For the text-containing cell, return its midpoint in [X, Y] coordinate format. 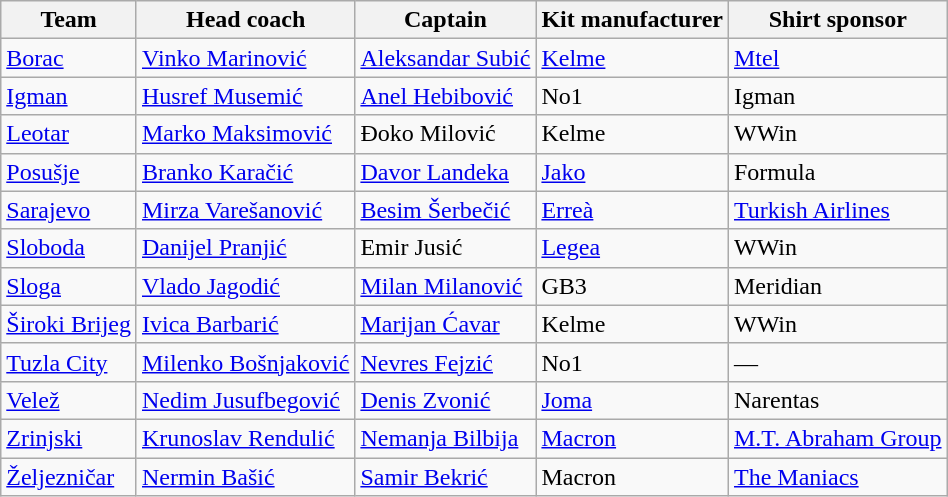
M.T. Abraham Group [838, 438]
Mirza Varešanović [245, 210]
Zrinjski [69, 438]
Milenko Bošnjaković [245, 362]
Borac [69, 58]
Jako [632, 172]
Formula [838, 172]
Nevres Fejzić [446, 362]
Captain [446, 20]
Erreà [632, 210]
Marko Maksimović [245, 134]
Nemanja Bilbija [446, 438]
Aleksandar Subić [446, 58]
Željezničar [69, 477]
Ivica Barbarić [245, 324]
Joma [632, 400]
Kit manufacturer [632, 20]
Davor Landeka [446, 172]
Samir Bekrić [446, 477]
GB3 [632, 286]
Posušje [69, 172]
Krunoslav Rendulić [245, 438]
Sloga [69, 286]
Meridian [838, 286]
Team [69, 20]
Široki Brijeg [69, 324]
Branko Karačić [245, 172]
Danijel Pranjić [245, 248]
Marijan Ćavar [446, 324]
Nedim Jusufbegović [245, 400]
Vlado Jagodić [245, 286]
The Maniacs [838, 477]
Legea [632, 248]
Head coach [245, 20]
Leotar [69, 134]
Đoko Milović [446, 134]
Husref Musemić [245, 96]
Nermin Bašić [245, 477]
Emir Jusić [446, 248]
Sarajevo [69, 210]
Denis Zvonić [446, 400]
Vinko Marinović [245, 58]
Shirt sponsor [838, 20]
Mtel [838, 58]
— [838, 362]
Tuzla City [69, 362]
Besim Šerbečić [446, 210]
Anel Hebibović [446, 96]
Velež [69, 400]
Sloboda [69, 248]
Milan Milanović [446, 286]
Turkish Airlines [838, 210]
Narentas [838, 400]
